Search for the cell housing the specified text and yield its [X, Y] center coordinate. 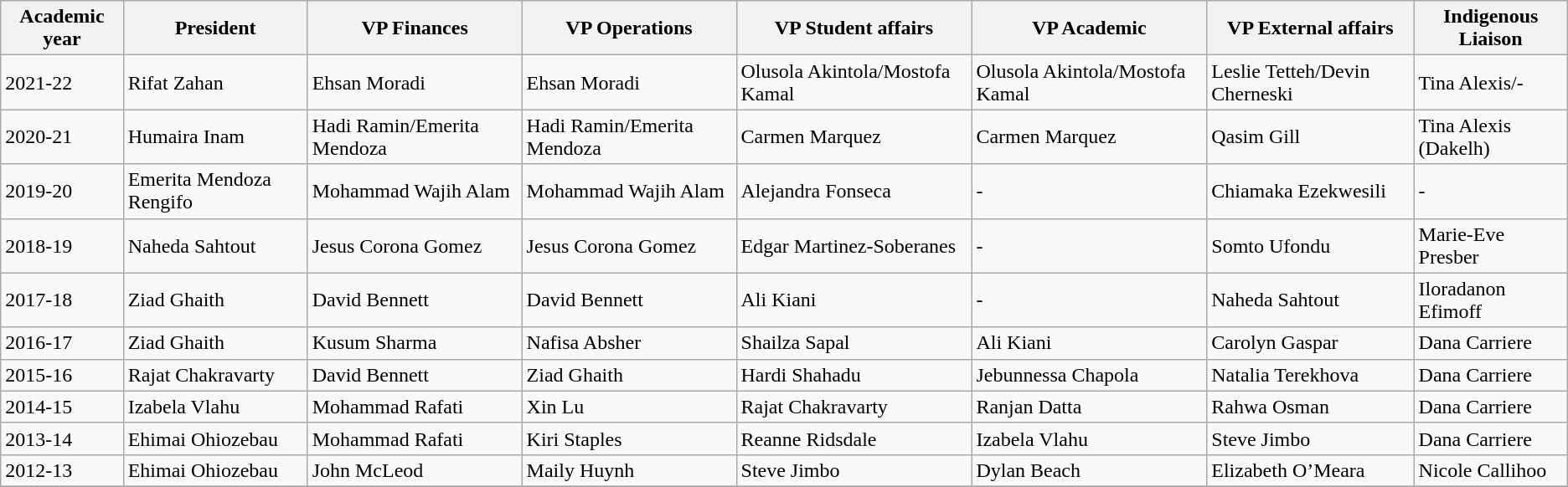
Nafisa Absher [629, 343]
Ranjan Datta [1089, 407]
Xin Lu [629, 407]
Tina Alexis (Dakelh) [1491, 137]
Nicole Callihoo [1491, 470]
2017-18 [62, 300]
Elizabeth O’Meara [1310, 470]
Rahwa Osman [1310, 407]
Reanne Ridsdale [854, 438]
2012-13 [62, 470]
Dylan Beach [1089, 470]
Carolyn Gaspar [1310, 343]
Kusum Sharma [415, 343]
Humaira Inam [215, 137]
Shailza Sapal [854, 343]
Academic year [62, 28]
Tina Alexis/- [1491, 82]
Hardi Shahadu [854, 375]
VP Finances [415, 28]
Rifat Zahan [215, 82]
2014-15 [62, 407]
2020-21 [62, 137]
John McLeod [415, 470]
VP Operations [629, 28]
Kiri Staples [629, 438]
Qasim Gill [1310, 137]
2013-14 [62, 438]
VP Academic [1089, 28]
2016-17 [62, 343]
VP Student affairs [854, 28]
VP External affairs [1310, 28]
Natalia Terekhova [1310, 375]
2015-16 [62, 375]
2018-19 [62, 246]
Chiamaka Ezekwesili [1310, 191]
Emerita Mendoza Rengifo [215, 191]
Indigenous Liaison [1491, 28]
2021-22 [62, 82]
Alejandra Fonseca [854, 191]
Iloradanon Efimoff [1491, 300]
Maily Huynh [629, 470]
Somto Ufondu [1310, 246]
2019-20 [62, 191]
Leslie Tetteh/Devin Cherneski [1310, 82]
President [215, 28]
Edgar Martinez-Soberanes [854, 246]
Jebunnessa Chapola [1089, 375]
Marie-Eve Presber [1491, 246]
